Identify which cell holds the provided text, then report its [X, Y] central coordinate. 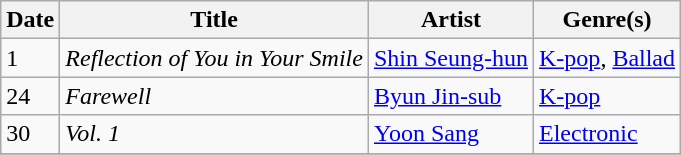
Electronic [608, 134]
Shin Seung-hun [450, 58]
Reflection of You in Your Smile [214, 58]
Byun Jin-sub [450, 96]
24 [30, 96]
30 [30, 134]
Genre(s) [608, 20]
Artist [450, 20]
K-pop [608, 96]
K-pop, Ballad [608, 58]
Vol. 1 [214, 134]
1 [30, 58]
Farewell [214, 96]
Title [214, 20]
Yoon Sang [450, 134]
Date [30, 20]
